Search for the cell housing the specified text and yield its [X, Y] center coordinate. 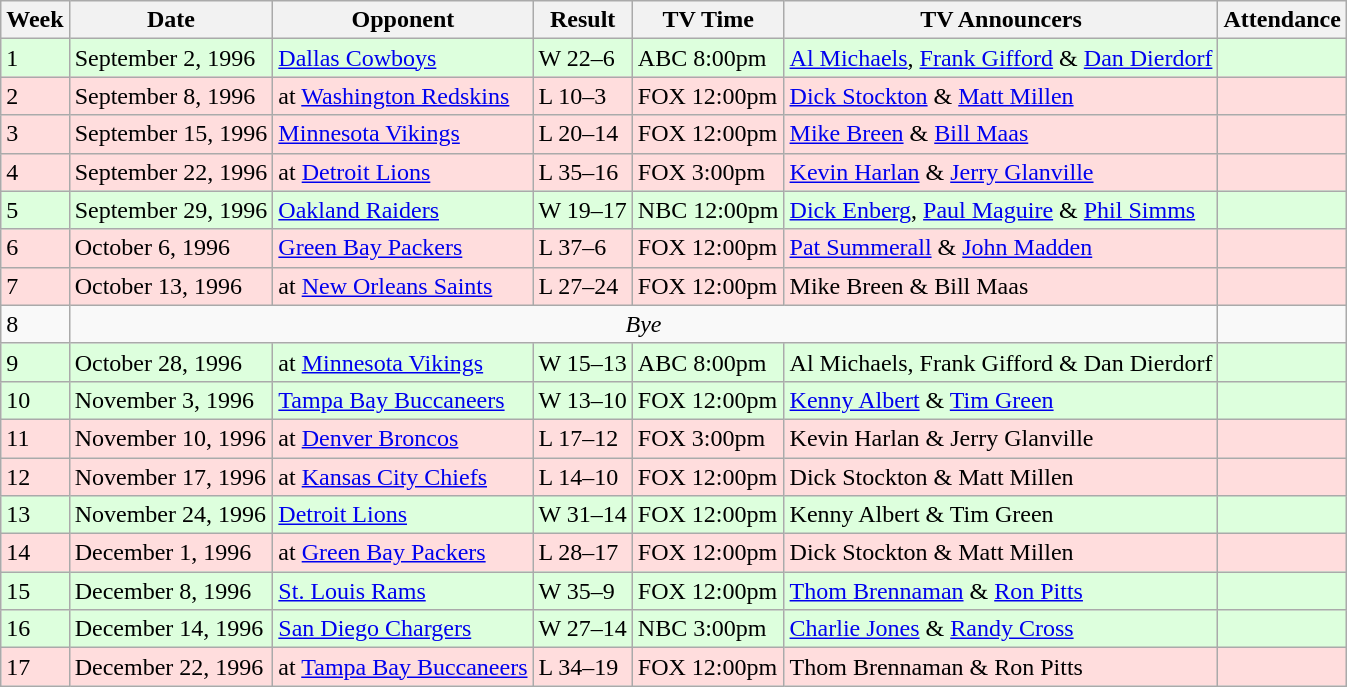
L 28–17 [582, 553]
October 13, 1996 [171, 286]
W 19–17 [582, 210]
December 8, 1996 [171, 591]
L 10–3 [582, 96]
6 [35, 248]
September 8, 1996 [171, 96]
at Washington Redskins [403, 96]
at New Orleans Saints [403, 286]
at Tampa Bay Buccaneers [403, 667]
November 10, 1996 [171, 438]
Date [171, 20]
November 24, 1996 [171, 515]
4 [35, 172]
December 14, 1996 [171, 629]
at Detroit Lions [403, 172]
10 [35, 400]
at Kansas City Chiefs [403, 477]
L 34–19 [582, 667]
L 35–16 [582, 172]
Green Bay Packers [403, 248]
14 [35, 553]
TV Announcers [1001, 20]
September 15, 1996 [171, 134]
September 2, 1996 [171, 58]
December 1, 1996 [171, 553]
November 17, 1996 [171, 477]
NBC 3:00pm [708, 629]
September 29, 1996 [171, 210]
3 [35, 134]
at Green Bay Packers [403, 553]
November 3, 1996 [171, 400]
Pat Summerall & John Madden [1001, 248]
L 17–12 [582, 438]
17 [35, 667]
TV Time [708, 20]
NBC 12:00pm [708, 210]
L 37–6 [582, 248]
Dallas Cowboys [403, 58]
at Denver Broncos [403, 438]
September 22, 1996 [171, 172]
San Diego Chargers [403, 629]
December 22, 1996 [171, 667]
9 [35, 362]
W 31–14 [582, 515]
16 [35, 629]
Week [35, 20]
W 13–10 [582, 400]
Oakland Raiders [403, 210]
W 22–6 [582, 58]
Tampa Bay Buccaneers [403, 400]
Dick Enberg, Paul Maguire & Phil Simms [1001, 210]
October 6, 1996 [171, 248]
W 27–14 [582, 629]
October 28, 1996 [171, 362]
Result [582, 20]
2 [35, 96]
13 [35, 515]
Charlie Jones & Randy Cross [1001, 629]
L 14–10 [582, 477]
11 [35, 438]
W 35–9 [582, 591]
at Minnesota Vikings [403, 362]
12 [35, 477]
8 [35, 324]
L 20–14 [582, 134]
Minnesota Vikings [403, 134]
15 [35, 591]
Bye [644, 324]
Detroit Lions [403, 515]
St. Louis Rams [403, 591]
W 15–13 [582, 362]
7 [35, 286]
Opponent [403, 20]
1 [35, 58]
Attendance [1282, 20]
L 27–24 [582, 286]
5 [35, 210]
